Scan for the cell matching the given text and deliver its [x, y] coordinate at center. 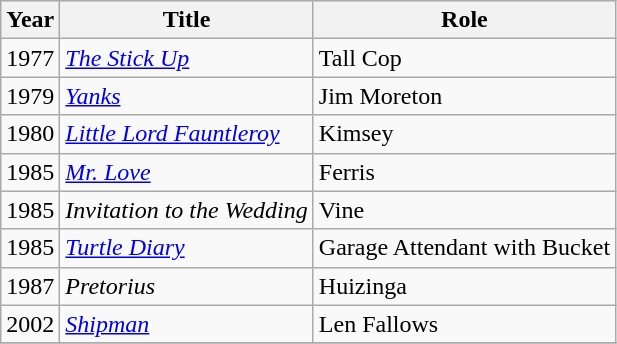
Tall Cop [464, 58]
Jim Moreton [464, 96]
1987 [30, 286]
Title [186, 20]
Year [30, 20]
1979 [30, 96]
Kimsey [464, 134]
2002 [30, 324]
The Stick Up [186, 58]
Mr. Love [186, 172]
Vine [464, 210]
Turtle Diary [186, 248]
Len Fallows [464, 324]
Huizinga [464, 286]
Invitation to the Wedding [186, 210]
Little Lord Fauntleroy [186, 134]
Garage Attendant with Bucket [464, 248]
Role [464, 20]
Shipman [186, 324]
Pretorius [186, 286]
Ferris [464, 172]
1977 [30, 58]
1980 [30, 134]
Yanks [186, 96]
